Find where the given text appears and provide that cell's center as [X, Y] coordinate. 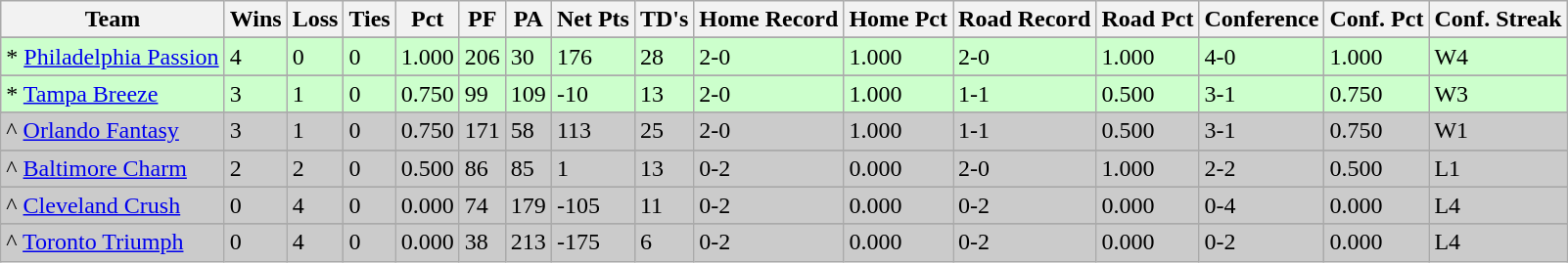
^ Baltimore Charm [113, 168]
0-4 [1262, 205]
74 [482, 205]
^ Toronto Triumph [113, 242]
113 [593, 131]
Home Record [769, 20]
58 [529, 131]
Conference [1262, 20]
PA [529, 20]
W1 [1498, 131]
Net Pts [593, 20]
179 [529, 205]
Wins [255, 20]
6 [664, 242]
11 [664, 205]
4-0 [1262, 57]
2-2 [1262, 168]
W4 [1498, 57]
* Tampa Breeze [113, 94]
Conf. Pct [1376, 20]
Pct [427, 20]
99 [482, 94]
25 [664, 131]
28 [664, 57]
* Philadelphia Passion [113, 57]
Ties [370, 20]
PF [482, 20]
176 [593, 57]
^ Orlando Fantasy [113, 131]
Loss [315, 20]
Team [113, 20]
206 [482, 57]
-175 [593, 242]
30 [529, 57]
85 [529, 168]
86 [482, 168]
171 [482, 131]
Road Record [1025, 20]
38 [482, 242]
TD's [664, 20]
Road Pct [1147, 20]
109 [529, 94]
L1 [1498, 168]
^ Cleveland Crush [113, 205]
-10 [593, 94]
W3 [1498, 94]
213 [529, 242]
Conf. Streak [1498, 20]
-105 [593, 205]
Home Pct [899, 20]
